Scan for the cell matching the given text and deliver its (X, Y) coordinate at center. 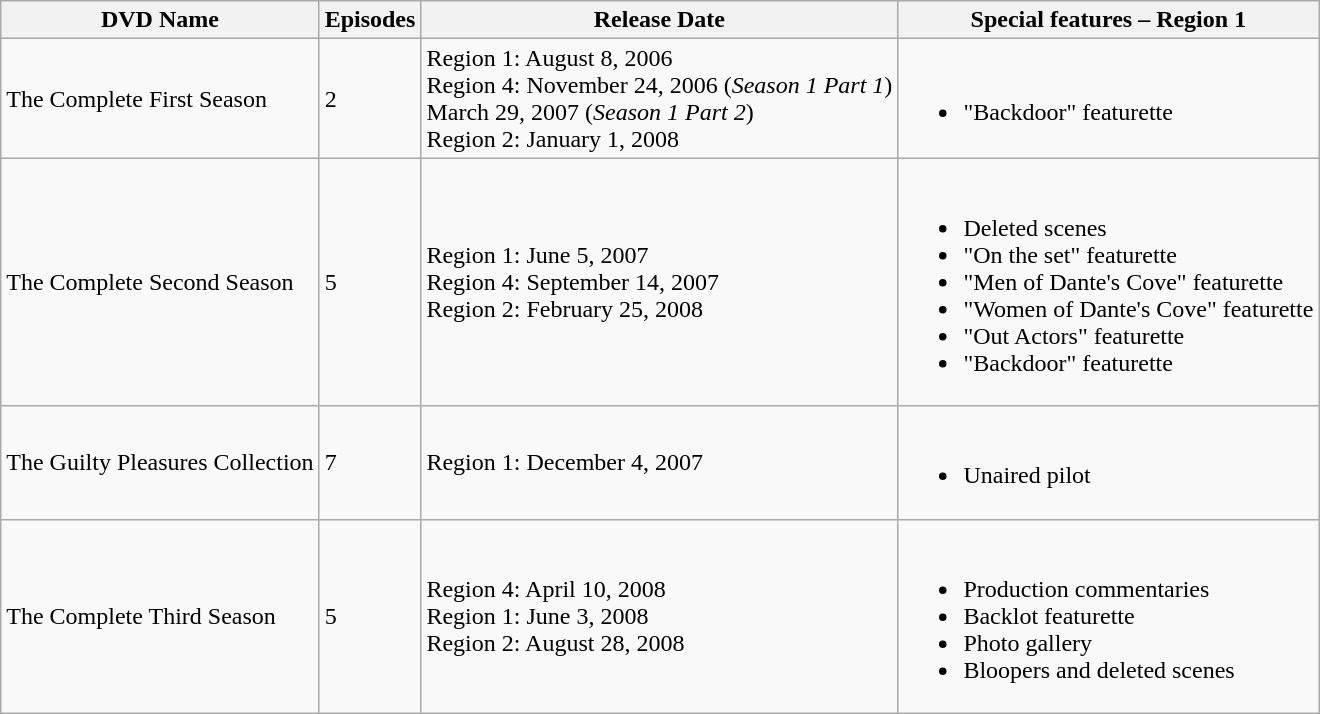
DVD Name (160, 20)
Region 4: April 10, 2008 Region 1: June 3, 2008 Region 2: August 28, 2008 (660, 616)
Production commentariesBacklot featurettePhoto galleryBloopers and deleted scenes (1108, 616)
Deleted scenes"On the set" featurette"Men of Dante's Cove" featurette"Women of Dante's Cove" featurette"Out Actors" featurette"Backdoor" featurette (1108, 282)
Region 1: June 5, 2007 Region 4: September 14, 2007 Region 2: February 25, 2008 (660, 282)
The Complete Third Season (160, 616)
"Backdoor" featurette (1108, 98)
Episodes (370, 20)
Region 1: December 4, 2007 (660, 462)
The Complete Second Season (160, 282)
7 (370, 462)
2 (370, 98)
Special features – Region 1 (1108, 20)
The Complete First Season (160, 98)
Release Date (660, 20)
Region 1: August 8, 2006 Region 4: November 24, 2006 (Season 1 Part 1) March 29, 2007 (Season 1 Part 2) Region 2: January 1, 2008 (660, 98)
The Guilty Pleasures Collection (160, 462)
Unaired pilot (1108, 462)
